Provide the [X, Y] coordinate of the cell's center where the given text is located.  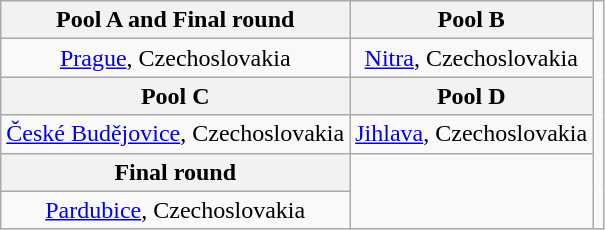
Prague, Czechoslovakia [176, 58]
Jihlava, Czechoslovakia [472, 134]
Final round [176, 172]
Pool B [472, 20]
Pool D [472, 96]
Pardubice, Czechoslovakia [176, 210]
Nitra, Czechoslovakia [472, 58]
České Budějovice, Czechoslovakia [176, 134]
Pool C [176, 96]
Pool A and Final round [176, 20]
